Find where the given text appears and provide that cell's center as [X, Y] coordinate. 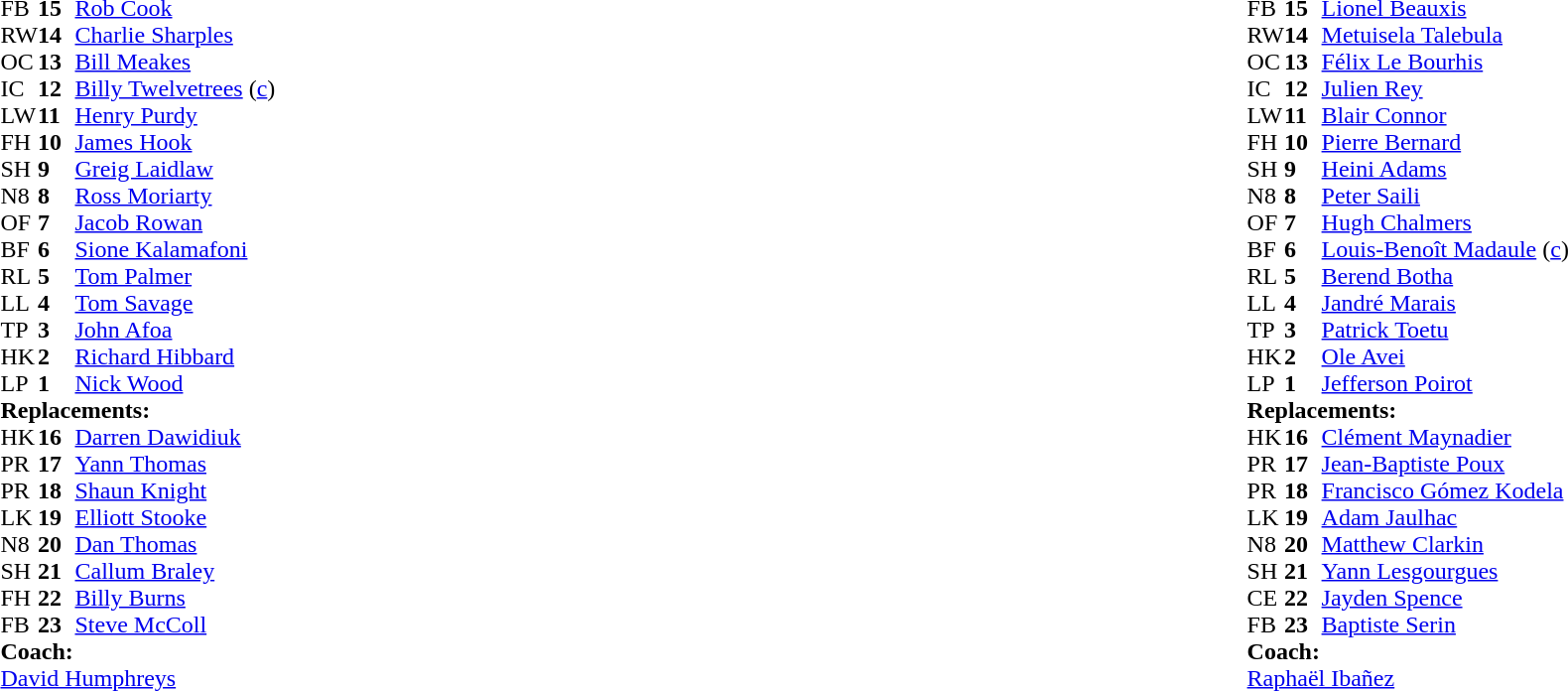
Billy Twelvetrees (c) [176, 89]
Tom Savage [176, 304]
Greig Laidlaw [176, 169]
Replacements: [137, 411]
Steve McColl [176, 625]
Jacob Rowan [176, 222]
Elliott Stooke [176, 518]
Yann Thomas [176, 465]
Darren Dawidiuk [176, 437]
Billy Burns [176, 598]
Bill Meakes [176, 62]
Richard Hibbard [176, 357]
James Hook [176, 143]
Nick Wood [176, 383]
Charlie Sharples [176, 36]
Shaun Knight [176, 490]
John Afoa [176, 330]
Sione Kalamafoni [176, 250]
Callum Braley [176, 572]
Dan Thomas [176, 544]
Coach: [137, 651]
Henry Purdy [176, 115]
CE [1266, 598]
Tom Palmer [176, 276]
Ross Moriarty [176, 197]
